Determine the (x, y) coordinate at the center of the cell enclosing the given text.  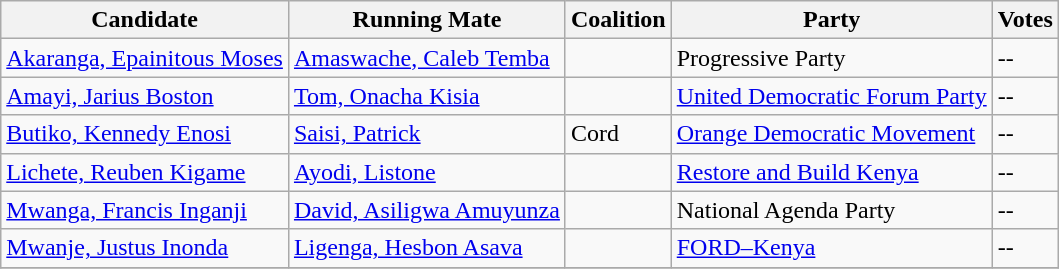
Votes (1025, 20)
Mwanje, Justus Inonda (145, 248)
Mwanga, Francis Inganji (145, 210)
Running Mate (426, 20)
Saisi, Patrick (426, 134)
Coalition (618, 20)
National Agenda Party (832, 210)
Lichete, Reuben Kigame (145, 172)
United Democratic Forum Party (832, 96)
FORD–Kenya (832, 248)
Progressive Party (832, 58)
Amayi, Jarius Boston (145, 96)
Party (832, 20)
Cord (618, 134)
Restore and Build Kenya (832, 172)
Tom, Onacha Kisia (426, 96)
Ligenga, Hesbon Asava (426, 248)
Orange Democratic Movement (832, 134)
Candidate (145, 20)
Butiko, Kennedy Enosi (145, 134)
Akaranga, Epainitous Moses (145, 58)
Ayodi, Listone (426, 172)
Amaswache, Caleb Temba (426, 58)
David, Asiligwa Amuyunza (426, 210)
